Identify which cell holds the provided text, then report its [x, y] central coordinate. 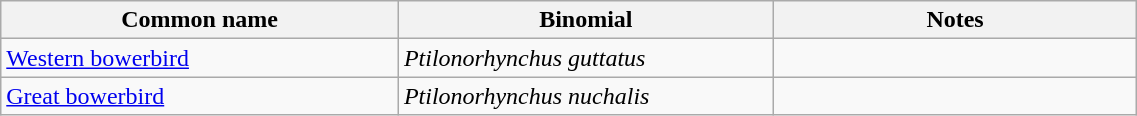
Ptilonorhynchus guttatus [586, 58]
Ptilonorhynchus nuchalis [586, 96]
Notes [955, 20]
Binomial [586, 20]
Common name [200, 20]
Great bowerbird [200, 96]
Western bowerbird [200, 58]
